Determine the (x, y) coordinate at the center of the cell enclosing the given text.  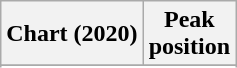
Peakposition (189, 34)
Chart (2020) (72, 34)
